Provide the [x, y] coordinate of the cell's center where the given text is located.  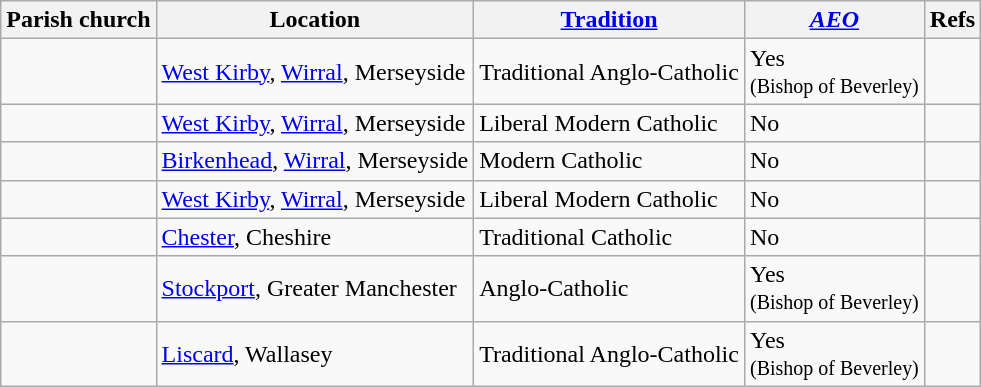
Traditional Catholic [610, 237]
Stockport, Greater Manchester [315, 288]
Birkenhead, Wirral, Merseyside [315, 161]
Chester, Cheshire [315, 237]
Tradition [610, 20]
AEO [834, 20]
Modern Catholic [610, 161]
Liscard, Wallasey [315, 354]
Location [315, 20]
Refs [952, 20]
Parish church [78, 20]
Anglo-Catholic [610, 288]
